Determine the [X, Y] coordinate at the center of the cell enclosing the given text.  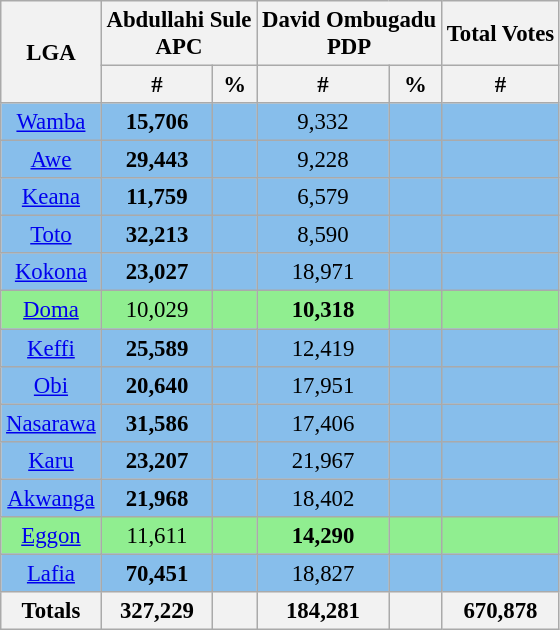
11,759 [157, 197]
Karu [51, 460]
25,589 [157, 348]
10,029 [157, 310]
Wamba [51, 122]
15,706 [157, 122]
Eggon [51, 536]
18,971 [323, 273]
14,290 [323, 536]
8,590 [323, 235]
9,332 [323, 122]
David OmbugaduPDP [350, 34]
Doma [51, 310]
Toto [51, 235]
Total Votes [500, 34]
21,968 [157, 498]
Keana [51, 197]
31,586 [157, 423]
17,951 [323, 385]
Lafia [51, 573]
23,207 [157, 460]
Akwanga [51, 498]
6,579 [323, 197]
11,611 [157, 536]
23,027 [157, 273]
Obi [51, 385]
327,229 [157, 611]
12,419 [323, 348]
29,443 [157, 160]
9,228 [323, 160]
18,402 [323, 498]
LGA [51, 52]
17,406 [323, 423]
20,640 [157, 385]
10,318 [323, 310]
Awe [51, 160]
21,967 [323, 460]
18,827 [323, 573]
Keffi [51, 348]
670,878 [500, 611]
184,281 [323, 611]
Totals [51, 611]
Nasarawa [51, 423]
32,213 [157, 235]
70,451 [157, 573]
Kokona [51, 273]
Abdullahi SuleAPC [179, 34]
